Extract the [x, y] coordinate from the center of the cell holding the provided text.  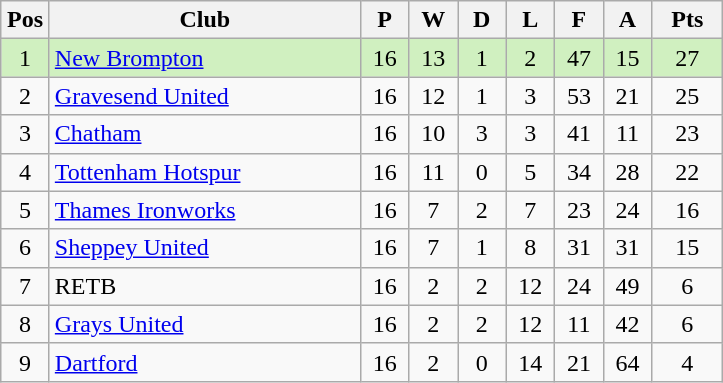
Gravesend United [204, 96]
P [384, 20]
Tottenham Hotspur [204, 172]
Chatham [204, 134]
Pts [688, 20]
W [434, 20]
49 [628, 286]
25 [688, 96]
New Brompton [204, 58]
Dartford [204, 362]
64 [628, 362]
53 [580, 96]
Thames Ironworks [204, 210]
A [628, 20]
F [580, 20]
14 [530, 362]
10 [434, 134]
47 [580, 58]
42 [628, 324]
D [482, 20]
9 [26, 362]
41 [580, 134]
RETB [204, 286]
13 [434, 58]
Grays United [204, 324]
L [530, 20]
34 [580, 172]
22 [688, 172]
27 [688, 58]
Pos [26, 20]
Club [204, 20]
Sheppey United [204, 248]
28 [628, 172]
